Find where the given text appears and provide that cell's center as (X, Y) coordinate. 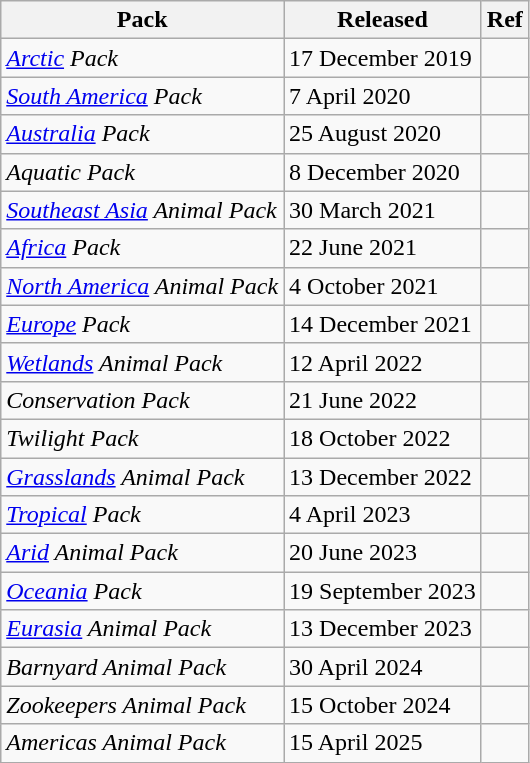
Conservation Pack (142, 400)
Pack (142, 20)
4 October 2021 (383, 286)
19 September 2023 (383, 591)
14 December 2021 (383, 324)
15 April 2025 (383, 743)
30 March 2021 (383, 210)
Wetlands Animal Pack (142, 362)
Americas Animal Pack (142, 743)
Arctic Pack (142, 58)
Ref (504, 20)
Tropical Pack (142, 515)
Europe Pack (142, 324)
17 December 2019 (383, 58)
Twilight Pack (142, 438)
Africa Pack (142, 248)
Zookeepers Animal Pack (142, 705)
South America Pack (142, 96)
8 December 2020 (383, 172)
22 June 2021 (383, 248)
Grasslands Animal Pack (142, 477)
25 August 2020 (383, 134)
Oceania Pack (142, 591)
13 December 2022 (383, 477)
20 June 2023 (383, 553)
4 April 2023 (383, 515)
15 October 2024 (383, 705)
Arid Animal Pack (142, 553)
North America Animal Pack (142, 286)
Released (383, 20)
12 April 2022 (383, 362)
30 April 2024 (383, 667)
7 April 2020 (383, 96)
18 October 2022 (383, 438)
Barnyard Animal Pack (142, 667)
21 June 2022 (383, 400)
Australia Pack (142, 134)
Aquatic Pack (142, 172)
Southeast Asia Animal Pack (142, 210)
Eurasia Animal Pack (142, 629)
13 December 2023 (383, 629)
